Identify which cell holds the provided text, then report its (x, y) central coordinate. 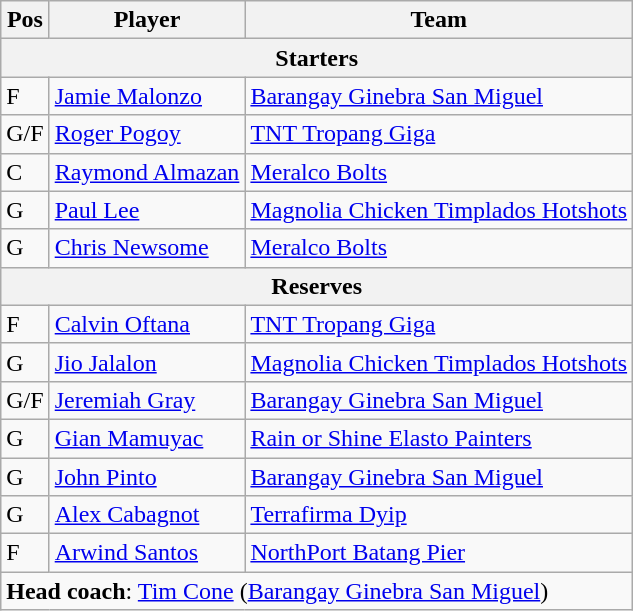
Starters (317, 58)
Player (147, 20)
C (25, 172)
Alex Cabagnot (147, 515)
John Pinto (147, 477)
Pos (25, 20)
Jamie Malonzo (147, 96)
Arwind Santos (147, 553)
Gian Mamuyac (147, 438)
Rain or Shine Elasto Painters (439, 438)
NorthPort Batang Pier (439, 553)
Terrafirma Dyip (439, 515)
Jio Jalalon (147, 362)
Calvin Oftana (147, 324)
Head coach: Tim Cone (Barangay Ginebra San Miguel) (317, 591)
Chris Newsome (147, 248)
Roger Pogoy (147, 134)
Team (439, 20)
Reserves (317, 286)
Paul Lee (147, 210)
Jeremiah Gray (147, 400)
Raymond Almazan (147, 172)
